Capture the cell that displays the provided text and extract its [X, Y] central coordinate. 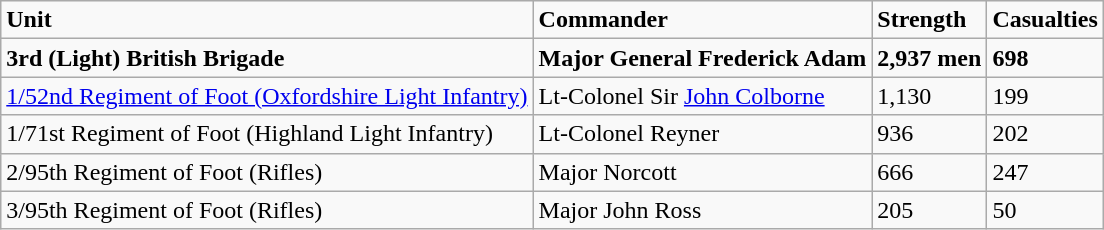
Casualties [1045, 20]
Lt-Colonel Sir John Colborne [702, 96]
1/52nd Regiment of Foot (Oxfordshire Light Infantry) [267, 96]
3rd (Light) British Brigade [267, 58]
1,130 [930, 96]
936 [930, 134]
2/95th Regiment of Foot (Rifles) [267, 172]
3/95th Regiment of Foot (Rifles) [267, 210]
Lt-Colonel Reyner [702, 134]
666 [930, 172]
1/71st Regiment of Foot (Highland Light Infantry) [267, 134]
2,937 men [930, 58]
Commander [702, 20]
Major John Ross [702, 210]
Strength [930, 20]
205 [930, 210]
Unit [267, 20]
Major Norcott [702, 172]
202 [1045, 134]
199 [1045, 96]
50 [1045, 210]
247 [1045, 172]
698 [1045, 58]
Major General Frederick Adam [702, 58]
